Return the (x, y) coordinate for the center point of the cell that contains the specified text.  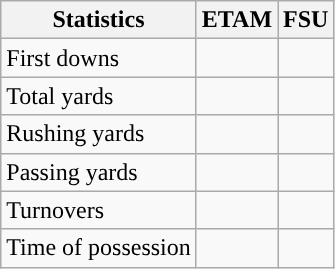
Turnovers (99, 210)
Rushing yards (99, 134)
Total yards (99, 96)
First downs (99, 58)
ETAM (236, 20)
Passing yards (99, 172)
Statistics (99, 20)
FSU (306, 20)
Time of possession (99, 248)
